From the cell containing the given text, extract its center point as [X, Y] coordinate. 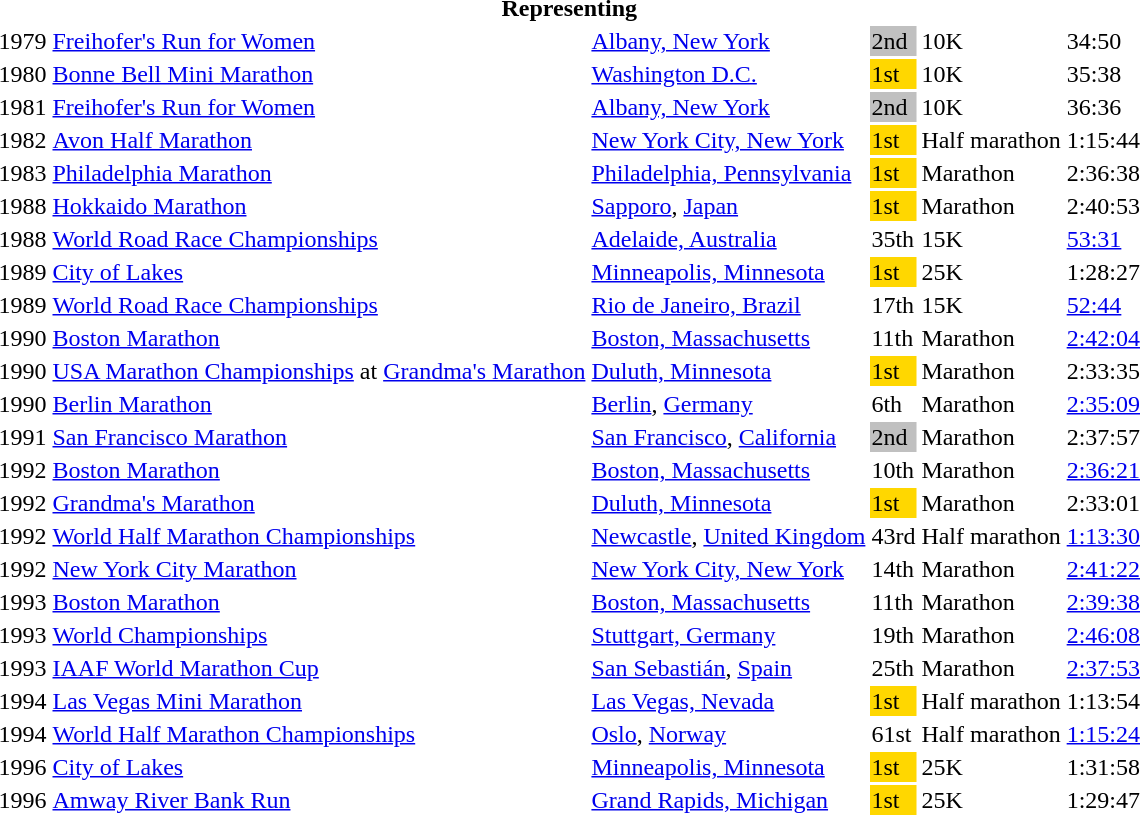
New York City Marathon [319, 569]
Stuttgart, Germany [728, 635]
Hokkaido Marathon [319, 206]
14th [894, 569]
Las Vegas, Nevada [728, 701]
World Championships [319, 635]
Berlin Marathon [319, 404]
USA Marathon Championships at Grandma's Marathon [319, 371]
Avon Half Marathon [319, 140]
Berlin, Germany [728, 404]
Washington D.C. [728, 74]
Amway River Bank Run [319, 800]
Philadelphia Marathon [319, 173]
35th [894, 239]
17th [894, 305]
Grandma's Marathon [319, 503]
IAAF World Marathon Cup [319, 668]
San Francisco Marathon [319, 437]
6th [894, 404]
Bonne Bell Mini Marathon [319, 74]
Sapporo, Japan [728, 206]
Grand Rapids, Michigan [728, 800]
Oslo, Norway [728, 734]
10th [894, 470]
Philadelphia, Pennsylvania [728, 173]
Las Vegas Mini Marathon [319, 701]
25th [894, 668]
19th [894, 635]
61st [894, 734]
San Sebastián, Spain [728, 668]
San Francisco, California [728, 437]
Rio de Janeiro, Brazil [728, 305]
Adelaide, Australia [728, 239]
43rd [894, 536]
Newcastle, United Kingdom [728, 536]
